Capture the cell that displays the provided text and extract its [x, y] central coordinate. 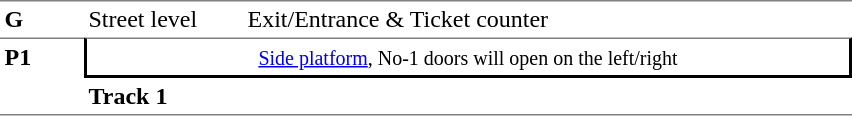
Exit/Entrance & Ticket counter [548, 19]
P1 [42, 77]
Side platform, No-1 doors will open on the left/right [468, 58]
Track 1 [164, 97]
Street level [164, 19]
G [42, 19]
